From the cell containing the given text, extract its center point as (x, y) coordinate. 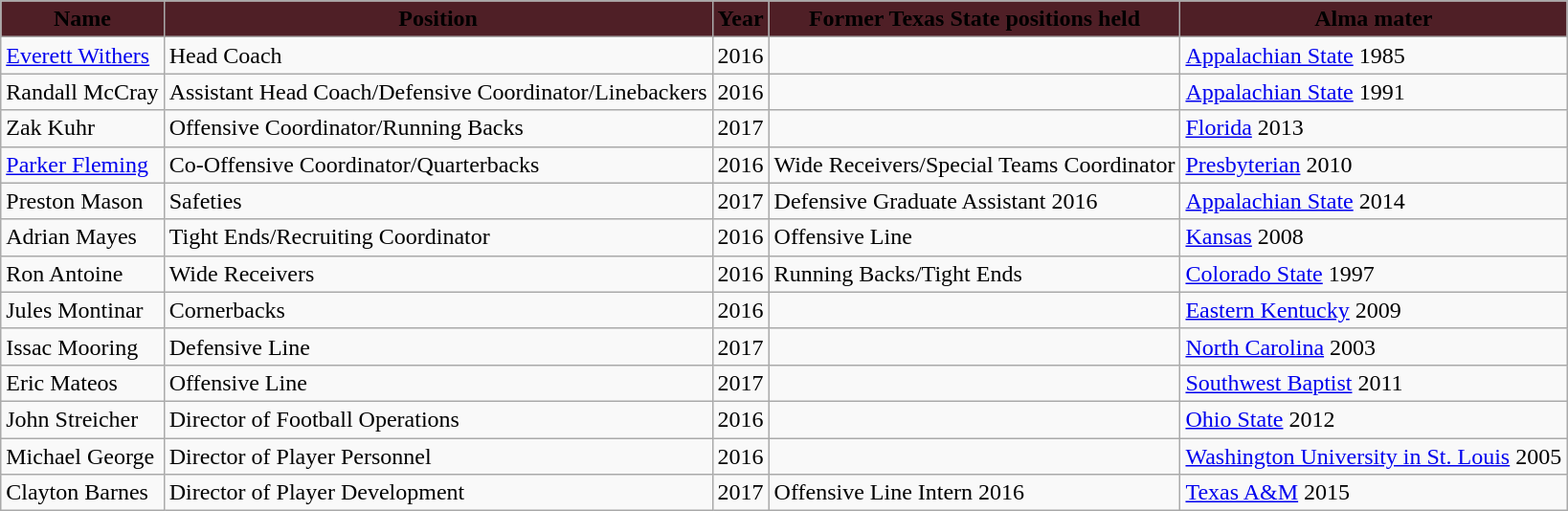
Eric Mateos (82, 383)
Washington University in St. Louis 2005 (1374, 456)
Assistant Head Coach/Defensive Coordinator/Linebackers (438, 92)
Ohio State 2012 (1374, 419)
Head Coach (438, 56)
Colorado State 1997 (1374, 274)
Clayton Barnes (82, 493)
Zak Kuhr (82, 128)
Kansas 2008 (1374, 237)
Safeties (438, 201)
Defensive Line (438, 346)
Offensive Coordinator/Running Backs (438, 128)
Tight Ends/Recruiting Coordinator (438, 237)
Appalachian State 2014 (1374, 201)
Florida 2013 (1374, 128)
Alma mater (1374, 19)
Appalachian State 1985 (1374, 56)
Presbyterian 2010 (1374, 165)
Co-Offensive Coordinator/Quarterbacks (438, 165)
North Carolina 2003 (1374, 346)
Eastern Kentucky 2009 (1374, 310)
Defensive Graduate Assistant 2016 (974, 201)
Name (82, 19)
Appalachian State 1991 (1374, 92)
Adrian Mayes (82, 237)
Parker Fleming (82, 165)
Director of Player Development (438, 493)
Cornerbacks (438, 310)
Director of Player Personnel (438, 456)
Texas A&M 2015 (1374, 493)
Former Texas State positions held (974, 19)
Southwest Baptist 2011 (1374, 383)
Preston Mason (82, 201)
Director of Football Operations (438, 419)
Running Backs/Tight Ends (974, 274)
Wide Receivers/Special Teams Coordinator (974, 165)
Year (741, 19)
Everett Withers (82, 56)
Issac Mooring (82, 346)
John Streicher (82, 419)
Offensive Line Intern 2016 (974, 493)
Jules Montinar (82, 310)
Michael George (82, 456)
Ron Antoine (82, 274)
Randall McCray (82, 92)
Position (438, 19)
Wide Receivers (438, 274)
